Scan for the cell matching the given text and deliver its [x, y] coordinate at center. 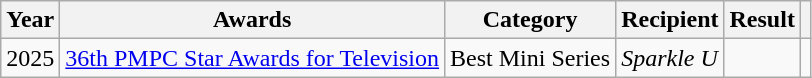
2025 [30, 58]
Year [30, 20]
Result [762, 20]
Best Mini Series [530, 58]
36th PMPC Star Awards for Television [252, 58]
Recipient [670, 20]
Awards [252, 20]
Sparkle U [670, 58]
Category [530, 20]
